For the text-containing cell, return its midpoint in [X, Y] coordinate format. 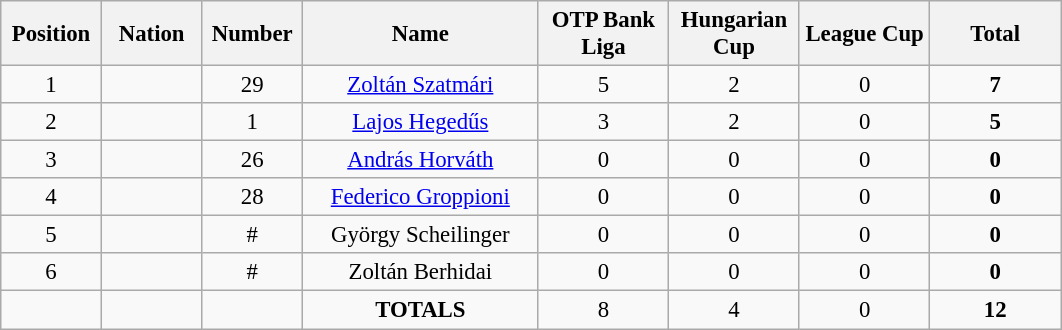
Federico Groppioni [421, 197]
Hungarian Cup [734, 34]
Lajos Hegedűs [421, 122]
Name [421, 34]
Position [52, 34]
7 [996, 85]
OTP Bank Liga [604, 34]
Zoltán Berhidai [421, 273]
Total [996, 34]
Number [252, 34]
29 [252, 85]
György Scheilinger [421, 235]
Nation [152, 34]
26 [252, 160]
András Horváth [421, 160]
League Cup [864, 34]
8 [604, 310]
12 [996, 310]
28 [252, 197]
Zoltán Szatmári [421, 85]
TOTALS [421, 310]
6 [52, 273]
